Search for the cell housing the specified text and yield its (X, Y) center coordinate. 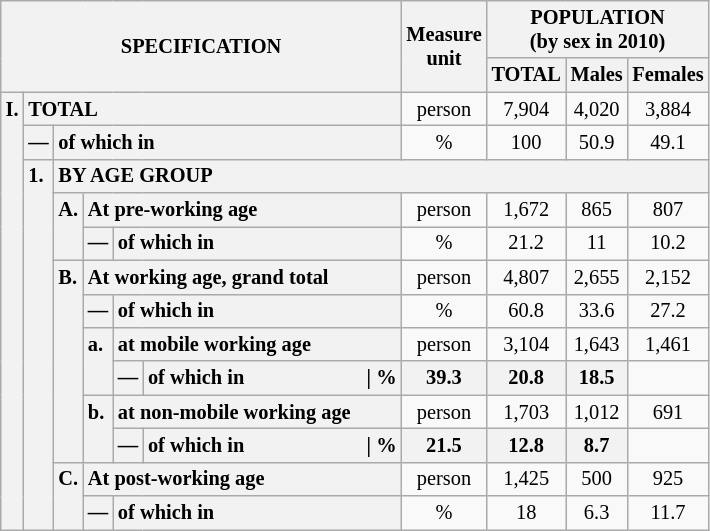
Males (597, 75)
11 (597, 243)
7,904 (526, 109)
60.8 (526, 311)
C. (68, 496)
2,152 (668, 277)
b. (98, 428)
BY AGE GROUP (382, 176)
at non-mobile working age (257, 412)
Measure unit (444, 46)
50.9 (597, 142)
18 (526, 513)
1. (38, 344)
21.2 (526, 243)
1,672 (526, 210)
SPECIFICATION (202, 46)
At post-working age (242, 479)
49.1 (668, 142)
1,012 (597, 412)
20.8 (526, 378)
4,807 (526, 277)
at mobile working age (257, 344)
865 (597, 210)
At pre-working age (242, 210)
3,104 (526, 344)
Females (668, 75)
6.3 (597, 513)
691 (668, 412)
1,703 (526, 412)
A. (68, 226)
1,425 (526, 479)
500 (597, 479)
3,884 (668, 109)
a. (98, 360)
27.2 (668, 311)
39.3 (444, 378)
POPULATION (by sex in 2010) (598, 29)
21.5 (444, 445)
I. (12, 311)
925 (668, 479)
1,643 (597, 344)
10.2 (668, 243)
33.6 (597, 311)
8.7 (597, 445)
18.5 (597, 378)
100 (526, 142)
807 (668, 210)
11.7 (668, 513)
1,461 (668, 344)
12.8 (526, 445)
4,020 (597, 109)
B. (68, 361)
2,655 (597, 277)
At working age, grand total (242, 277)
